Output the [X, Y] coordinate of the center of the cell containing the given text.  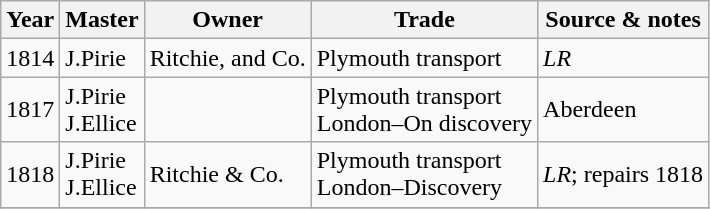
Ritchie, and Co. [228, 58]
Source & notes [624, 20]
Year [30, 20]
LR; repairs 1818 [624, 174]
J.Pirie [102, 58]
Trade [424, 20]
Plymouth transportLondon–On discovery [424, 110]
LR [624, 58]
Plymouth transportLondon–Discovery [424, 174]
1814 [30, 58]
1818 [30, 174]
Plymouth transport [424, 58]
Master [102, 20]
Owner [228, 20]
Ritchie & Co. [228, 174]
1817 [30, 110]
Aberdeen [624, 110]
